Pinpoint the cell where the given text exists, returning its (X, Y) midpoint coordinate. 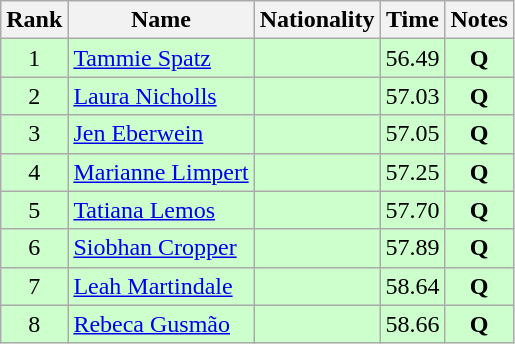
5 (34, 210)
Laura Nicholls (161, 96)
Leah Martindale (161, 286)
4 (34, 172)
Nationality (317, 20)
1 (34, 58)
57.03 (412, 96)
Name (161, 20)
Notes (479, 20)
58.66 (412, 324)
58.64 (412, 286)
Time (412, 20)
Rank (34, 20)
Rebeca Gusmão (161, 324)
57.25 (412, 172)
8 (34, 324)
57.89 (412, 248)
Jen Eberwein (161, 134)
Tammie Spatz (161, 58)
56.49 (412, 58)
57.05 (412, 134)
Tatiana Lemos (161, 210)
57.70 (412, 210)
3 (34, 134)
6 (34, 248)
Marianne Limpert (161, 172)
Siobhan Cropper (161, 248)
2 (34, 96)
7 (34, 286)
